Extract the (X, Y) coordinate from the center of the cell holding the provided text.  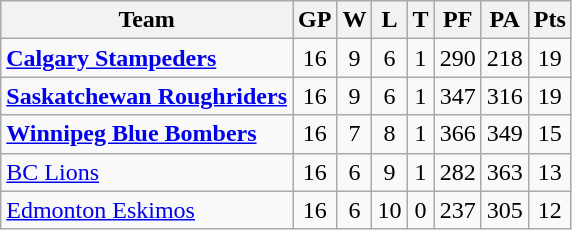
347 (458, 96)
BC Lions (147, 172)
L (390, 20)
349 (504, 134)
305 (504, 210)
8 (390, 134)
15 (550, 134)
Team (147, 20)
GP (315, 20)
0 (420, 210)
Edmonton Eskimos (147, 210)
290 (458, 58)
PA (504, 20)
237 (458, 210)
Calgary Stampeders (147, 58)
218 (504, 58)
12 (550, 210)
Saskatchewan Roughriders (147, 96)
10 (390, 210)
363 (504, 172)
Winnipeg Blue Bombers (147, 134)
316 (504, 96)
Pts (550, 20)
T (420, 20)
13 (550, 172)
7 (354, 134)
366 (458, 134)
PF (458, 20)
W (354, 20)
282 (458, 172)
